Capture the cell that displays the provided text and extract its [x, y] central coordinate. 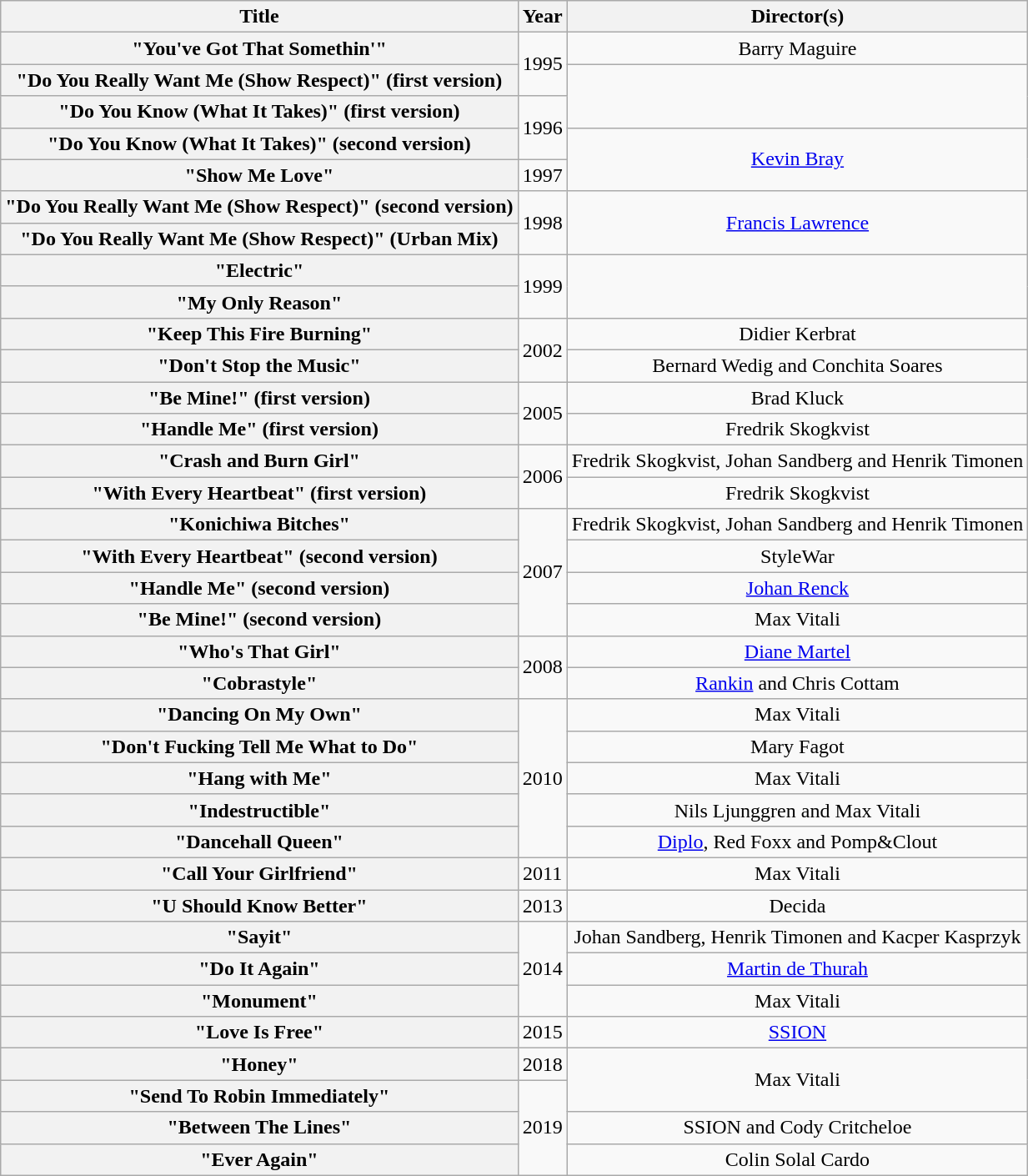
"Show Me Love" [259, 175]
"U Should Know Better" [259, 905]
"Dancing On My Own" [259, 715]
2008 [542, 667]
"Do It Again" [259, 969]
"Cobrastyle" [259, 683]
Director(s) [797, 17]
"You've Got That Somethin'" [259, 48]
1997 [542, 175]
"Don't Stop the Music" [259, 365]
Year [542, 17]
Mary Fagot [797, 746]
Brad Kluck [797, 398]
2007 [542, 572]
SSION [797, 1033]
Francis Lawrence [797, 223]
"Handle Me" (first version) [259, 430]
"With Every Heartbeat" (second version) [259, 556]
2018 [542, 1064]
2019 [542, 1128]
"Crash and Burn Girl" [259, 461]
"Ever Again" [259, 1159]
"Honey" [259, 1064]
Kevin Bray [797, 159]
2011 [542, 873]
Diane Martel [797, 651]
Title [259, 17]
"Do You Know (What It Takes)" (first version) [259, 112]
Johan Renck [797, 588]
"Sayit" [259, 937]
"My Only Reason" [259, 302]
"Be Mine!" (first version) [259, 398]
"Send To Robin Immediately" [259, 1096]
"Do You Really Want Me (Show Respect)" (Urban Mix) [259, 239]
"Who's That Girl" [259, 651]
"Keep This Fire Burning" [259, 334]
"Monument" [259, 1001]
"Indestructible" [259, 810]
1999 [542, 286]
2002 [542, 349]
2015 [542, 1033]
Diplo, Red Foxx and Pomp&Clout [797, 842]
"Call Your Girlfriend" [259, 873]
Bernard Wedig and Conchita Soares [797, 365]
"With Every Heartbeat" (first version) [259, 493]
2006 [542, 477]
"Do You Know (What It Takes)" (second version) [259, 143]
"Hang with Me" [259, 778]
Decida [797, 905]
"Electric" [259, 270]
"Do You Really Want Me (Show Respect)" (second version) [259, 207]
1996 [542, 128]
"Between The Lines" [259, 1128]
"Handle Me" (second version) [259, 588]
"Be Mine!" (second version) [259, 620]
"Do You Really Want Me (Show Respect)" (first version) [259, 80]
"Don't Fucking Tell Me What to Do" [259, 746]
Martin de Thurah [797, 969]
2005 [542, 414]
Barry Maguire [797, 48]
StyleWar [797, 556]
Rankin and Chris Cottam [797, 683]
2013 [542, 905]
"Dancehall Queen" [259, 842]
SSION and Cody Critcheloe [797, 1128]
"Love Is Free" [259, 1033]
1995 [542, 64]
1998 [542, 223]
Didier Kerbrat [797, 334]
2010 [542, 778]
Colin Solal Cardo [797, 1159]
"Konichiwa Bitches" [259, 525]
2014 [542, 969]
Johan Sandberg, Henrik Timonen and Kacper Kasprzyk [797, 937]
Nils Ljunggren and Max Vitali [797, 810]
